For the text-containing cell, return its midpoint in (X, Y) coordinate format. 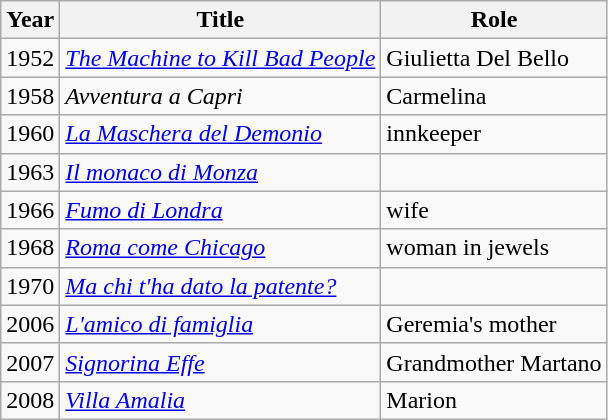
Roma come Chicago (220, 248)
Il monaco di Monza (220, 172)
L'amico di famiglia (220, 324)
Role (494, 20)
1970 (30, 286)
1958 (30, 96)
2008 (30, 400)
1952 (30, 58)
woman in jewels (494, 248)
Carmelina (494, 96)
Signorina Effe (220, 362)
Villa Amalia (220, 400)
Fumo di Londra (220, 210)
Grandmother Martano (494, 362)
Year (30, 20)
innkeeper (494, 134)
Ma chi t'ha dato la patente? (220, 286)
La Maschera del Demonio (220, 134)
Avventura a Capri (220, 96)
2006 (30, 324)
The Machine to Kill Bad People (220, 58)
Giulietta Del Bello (494, 58)
Geremia's mother (494, 324)
1968 (30, 248)
1966 (30, 210)
2007 (30, 362)
wife (494, 210)
1960 (30, 134)
Title (220, 20)
Marion (494, 400)
1963 (30, 172)
